Capture the cell that displays the provided text and extract its (x, y) central coordinate. 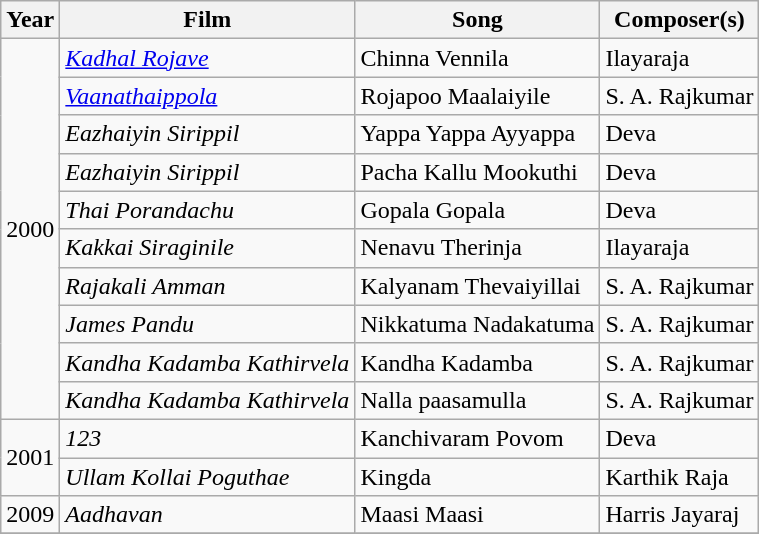
2000 (30, 230)
Aadhavan (208, 515)
Song (478, 20)
Maasi Maasi (478, 515)
Ullam Kollai Poguthae (208, 477)
Kadhal Rojave (208, 58)
Kanchivaram Povom (478, 438)
Year (30, 20)
Karthik Raja (680, 477)
2001 (30, 457)
Film (208, 20)
Kingda (478, 477)
Pacha Kallu Mookuthi (478, 172)
Kakkai Siraginile (208, 248)
Chinna Vennila (478, 58)
Harris Jayaraj (680, 515)
Vaanathaippola (208, 96)
Thai Porandachu (208, 210)
Kandha Kadamba (478, 362)
2009 (30, 515)
Nenavu Therinja (478, 248)
Rajakali Amman (208, 286)
Composer(s) (680, 20)
Yappa Yappa Ayyappa (478, 134)
Kalyanam Thevaiyillai (478, 286)
James Pandu (208, 324)
Nikkatuma Nadakatuma (478, 324)
Gopala Gopala (478, 210)
Rojapoo Maalaiyile (478, 96)
Nalla paasamulla (478, 400)
123 (208, 438)
